Find where the given text appears and provide that cell's center as [X, Y] coordinate. 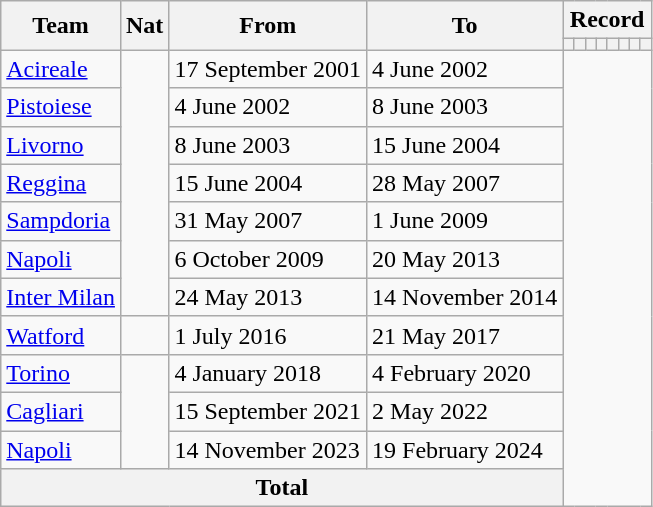
4 February 2020 [465, 373]
Acireale [61, 69]
2 May 2022 [465, 411]
19 February 2024 [465, 449]
24 May 2013 [268, 297]
Nat [144, 26]
Livorno [61, 145]
1 July 2016 [268, 335]
1 June 2009 [465, 221]
14 November 2023 [268, 449]
Sampdoria [61, 221]
15 September 2021 [268, 411]
Pistoiese [61, 107]
Total [282, 488]
28 May 2007 [465, 183]
21 May 2017 [465, 335]
To [465, 26]
Inter Milan [61, 297]
31 May 2007 [268, 221]
Record [607, 20]
6 October 2009 [268, 259]
From [268, 26]
4 January 2018 [268, 373]
17 September 2001 [268, 69]
20 May 2013 [465, 259]
Reggina [61, 183]
Team [61, 26]
14 November 2014 [465, 297]
Cagliari [61, 411]
Watford [61, 335]
Torino [61, 373]
